Determine the (x, y) coordinate at the center of the cell enclosing the given text.  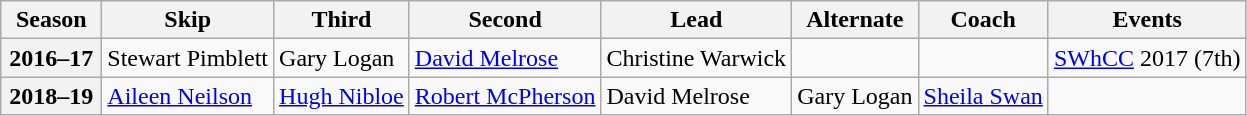
Robert McPherson (505, 96)
Events (1147, 20)
Second (505, 20)
Sheila Swan (983, 96)
SWhCC 2017 (7th) (1147, 58)
Season (52, 20)
2016–17 (52, 58)
Skip (188, 20)
2018–19 (52, 96)
Stewart Pimblett (188, 58)
Lead (696, 20)
Hugh Nibloe (342, 96)
Alternate (855, 20)
Christine Warwick (696, 58)
Third (342, 20)
Coach (983, 20)
Aileen Neilson (188, 96)
